Return [x, y] of the center of cell containing provided text 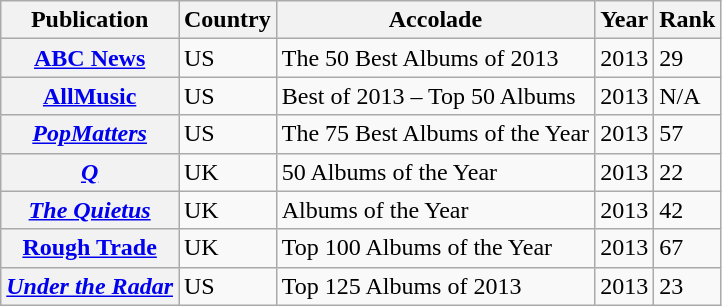
Publication [90, 20]
Country [227, 20]
Albums of the Year [435, 210]
23 [688, 286]
N/A [688, 96]
The 50 Best Albums of 2013 [435, 58]
Year [624, 20]
67 [688, 248]
Top 100 Albums of the Year [435, 248]
ABC News [90, 58]
PopMatters [90, 134]
29 [688, 58]
50 Albums of the Year [435, 172]
The 75 Best Albums of the Year [435, 134]
The Quietus [90, 210]
57 [688, 134]
Under the Radar [90, 286]
Accolade [435, 20]
42 [688, 210]
Q [90, 172]
Best of 2013 – Top 50 Albums [435, 96]
Rank [688, 20]
Top 125 Albums of 2013 [435, 286]
Rough Trade [90, 248]
22 [688, 172]
AllMusic [90, 96]
